Provide the [x, y] coordinate of the cell's center where the given text is located.  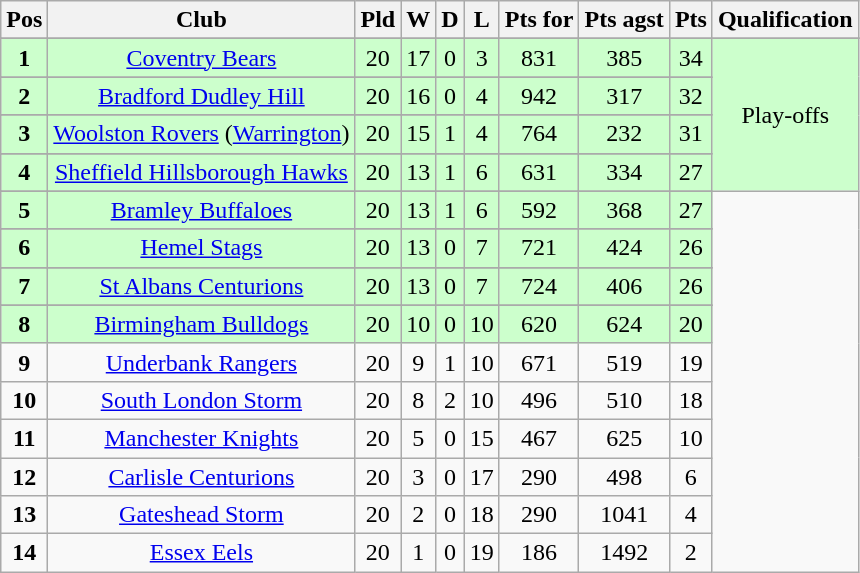
406 [624, 286]
Essex Eels [202, 553]
Carlisle Centurions [202, 477]
12 [24, 477]
186 [539, 553]
St Albans Centurions [202, 286]
Woolston Rovers (Warrington) [202, 134]
14 [24, 553]
625 [624, 438]
592 [539, 210]
624 [624, 324]
Pts [690, 20]
11 [24, 438]
721 [539, 248]
16 [418, 96]
724 [539, 286]
424 [624, 248]
498 [624, 477]
942 [539, 96]
W [418, 20]
Qualification [785, 20]
Pts for [539, 20]
496 [539, 400]
D [450, 20]
L [482, 20]
232 [624, 134]
1492 [624, 553]
Pts agst [624, 20]
Bradford Dudley Hill [202, 96]
Hemel Stags [202, 248]
334 [624, 172]
Pld [378, 20]
620 [539, 324]
671 [539, 362]
519 [624, 362]
831 [539, 58]
Pos [24, 20]
Sheffield Hillsborough Hawks [202, 172]
764 [539, 134]
Bramley Buffaloes [202, 210]
32 [690, 96]
34 [690, 58]
South London Storm [202, 400]
385 [624, 58]
Underbank Rangers [202, 362]
631 [539, 172]
Coventry Bears [202, 58]
Gateshead Storm [202, 515]
1041 [624, 515]
368 [624, 210]
Play-offs [785, 115]
467 [539, 438]
Manchester Knights [202, 438]
Birmingham Bulldogs [202, 324]
510 [624, 400]
31 [690, 134]
Club [202, 20]
317 [624, 96]
